Return the [x, y] coordinate for the center point of the cell that contains the specified text.  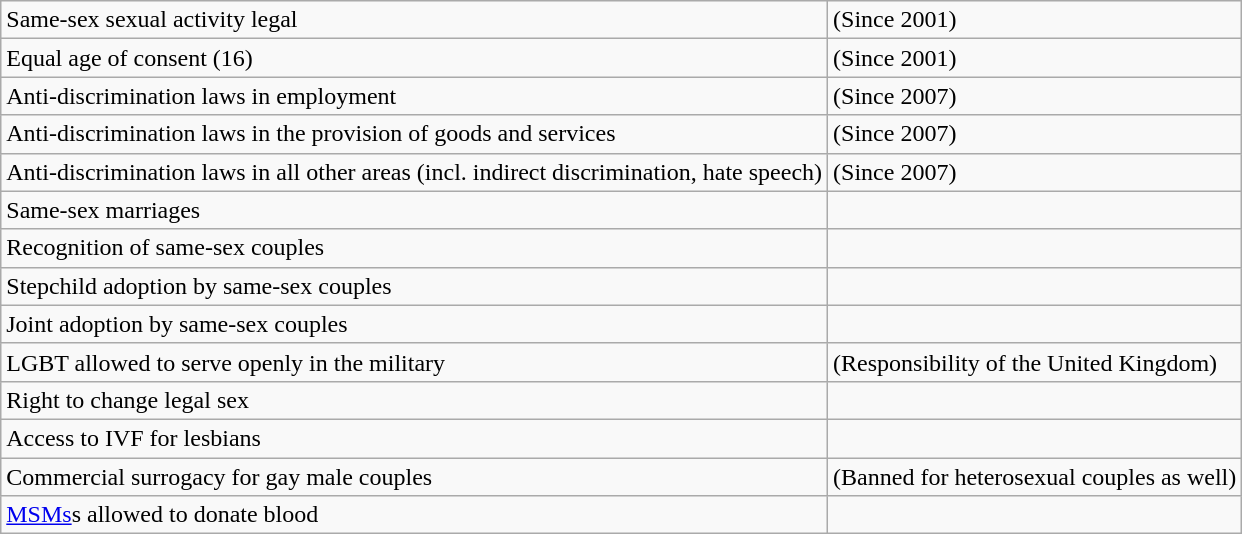
(Banned for heterosexual couples as well) [1035, 477]
Same-sex marriages [414, 210]
Same-sex sexual activity legal [414, 20]
Anti-discrimination laws in the provision of goods and services [414, 134]
Anti-discrimination laws in employment [414, 96]
Commercial surrogacy for gay male couples [414, 477]
Stepchild adoption by same-sex couples [414, 286]
LGBT allowed to serve openly in the military [414, 362]
Right to change legal sex [414, 400]
Joint adoption by same-sex couples [414, 324]
Recognition of same-sex couples [414, 248]
Anti-discrimination laws in all other areas (incl. indirect discrimination, hate speech) [414, 172]
Equal age of consent (16) [414, 58]
Access to IVF for lesbians [414, 438]
(Responsibility of the United Kingdom) [1035, 362]
MSMss allowed to donate blood [414, 515]
